Scan for the cell matching the given text and deliver its [x, y] coordinate at center. 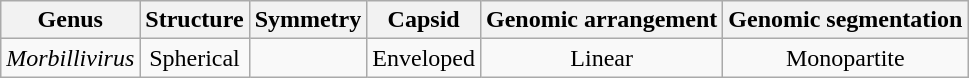
Genomic arrangement [601, 20]
Capsid [424, 20]
Enveloped [424, 58]
Monopartite [846, 58]
Morbillivirus [70, 58]
Linear [601, 58]
Symmetry [308, 20]
Genus [70, 20]
Structure [194, 20]
Genomic segmentation [846, 20]
Spherical [194, 58]
